Determine the (X, Y) coordinate at the center of the cell enclosing the given text.  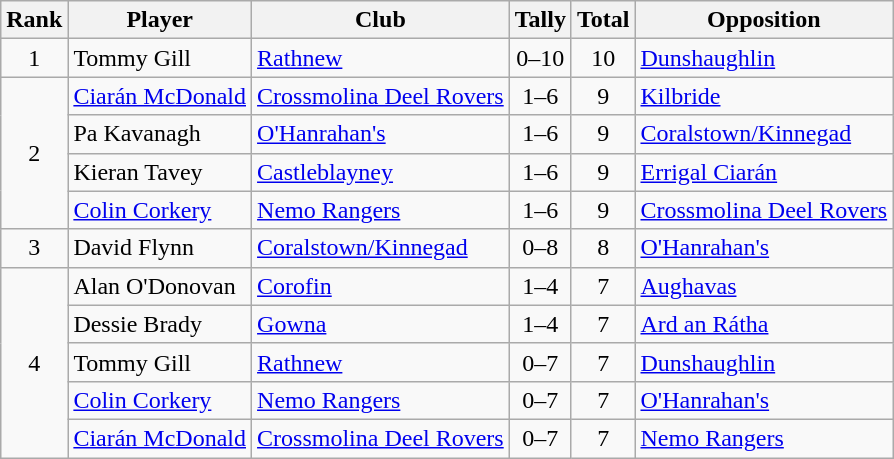
Rank (34, 20)
Opposition (764, 20)
Kilbride (764, 96)
8 (603, 248)
Corofin (381, 286)
Gowna (381, 324)
2 (34, 153)
Alan O'Donovan (160, 286)
Tally (540, 20)
Total (603, 20)
10 (603, 58)
Ard an Rátha (764, 324)
Aughavas (764, 286)
1 (34, 58)
Dessie Brady (160, 324)
0–10 (540, 58)
Pa Kavanagh (160, 134)
David Flynn (160, 248)
0–8 (540, 248)
Castleblayney (381, 172)
Club (381, 20)
Errigal Ciarán (764, 172)
Player (160, 20)
Kieran Tavey (160, 172)
4 (34, 362)
3 (34, 248)
